Scan for the cell matching the given text and deliver its [x, y] coordinate at center. 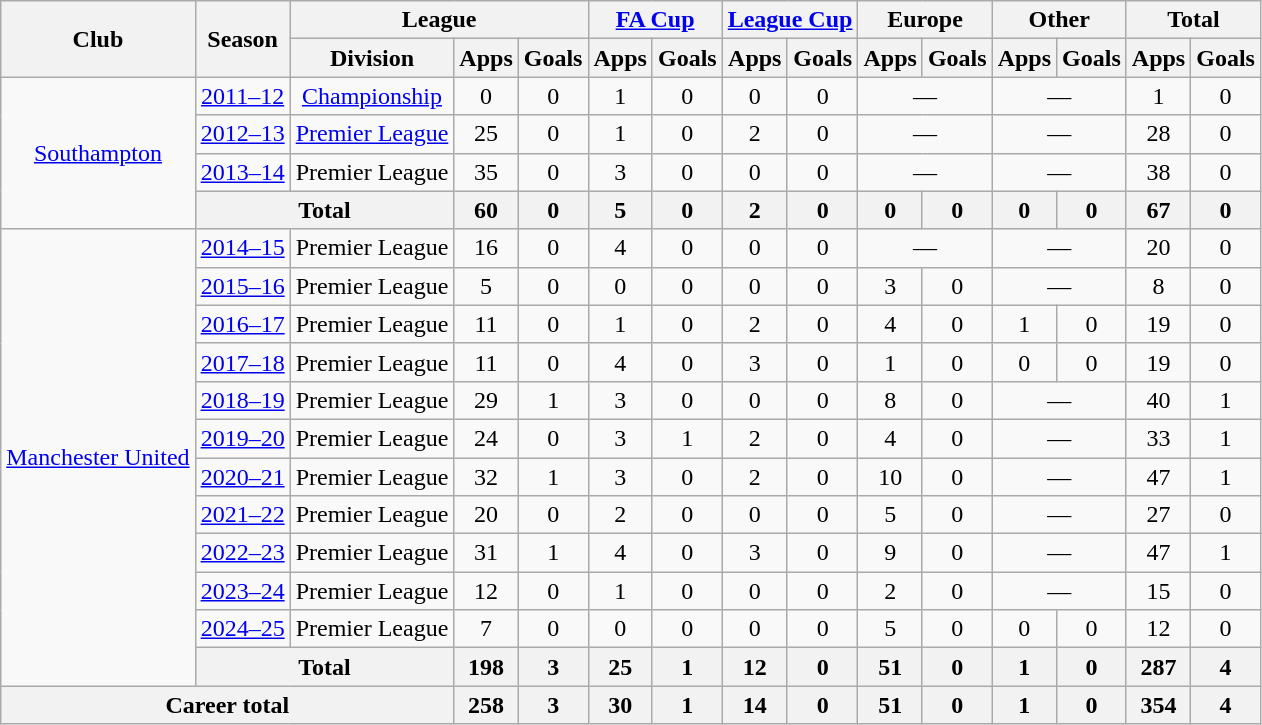
60 [486, 210]
2011–12 [242, 96]
24 [486, 438]
258 [486, 705]
2023–24 [242, 591]
League [439, 20]
32 [486, 477]
2014–15 [242, 248]
Europe [925, 20]
67 [1158, 210]
Club [98, 39]
2013–14 [242, 172]
2021–22 [242, 515]
40 [1158, 400]
31 [486, 553]
16 [486, 248]
2012–13 [242, 134]
10 [890, 477]
Career total [228, 705]
15 [1158, 591]
2022–23 [242, 553]
30 [620, 705]
2016–17 [242, 324]
2018–19 [242, 400]
14 [754, 705]
Season [242, 39]
2015–16 [242, 286]
7 [486, 629]
28 [1158, 134]
38 [1158, 172]
2019–20 [242, 438]
9 [890, 553]
29 [486, 400]
287 [1158, 667]
35 [486, 172]
198 [486, 667]
Southampton [98, 153]
2017–18 [242, 362]
Manchester United [98, 458]
2024–25 [242, 629]
FA Cup [655, 20]
Championship [372, 96]
27 [1158, 515]
Other [1059, 20]
League Cup [790, 20]
2020–21 [242, 477]
33 [1158, 438]
354 [1158, 705]
Division [372, 58]
